Search for the cell housing the specified text and yield its [x, y] center coordinate. 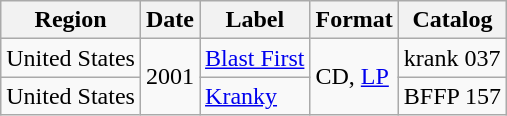
krank 037 [452, 58]
2001 [170, 77]
CD, LP [354, 77]
Blast First [255, 58]
Region [71, 20]
BFFP 157 [452, 96]
Label [255, 20]
Format [354, 20]
Kranky [255, 96]
Date [170, 20]
Catalog [452, 20]
